Search for the cell housing the specified text and yield its [X, Y] center coordinate. 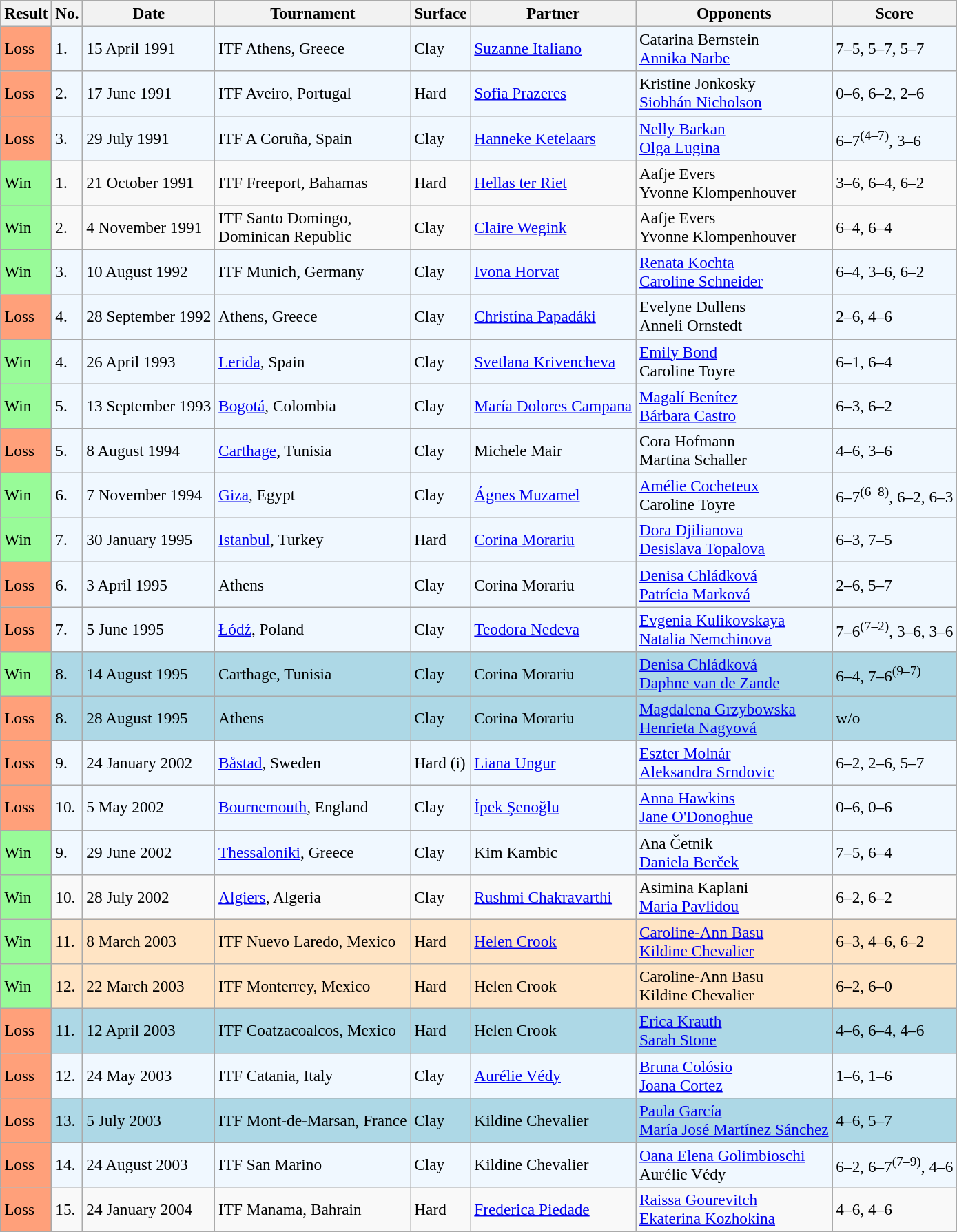
6–3, 7–5 [894, 540]
26 April 1993 [149, 361]
Erica Krauth Sarah Stone [734, 1031]
24 January 2002 [149, 763]
4–6, 6–4, 4–6 [894, 1031]
Hanneke Ketelaars [553, 138]
Hellas ter Riet [553, 182]
Rushmi Chakravarthi [553, 897]
Date [149, 13]
5 July 2003 [149, 1120]
0–6, 6–2, 2–6 [894, 94]
ITF Monterrey, Mexico [313, 985]
ITF Aveiro, Portugal [313, 94]
Ana Četnik Daniela Berček [734, 852]
6–4, 7–6(9–7) [894, 674]
7–5, 5–7, 5–7 [894, 48]
Teodora Nedeva [553, 628]
24 January 2004 [149, 1209]
No. [68, 13]
29 July 1991 [149, 138]
6–3, 4–6, 6–2 [894, 941]
7 November 1994 [149, 495]
28 August 1995 [149, 718]
8 August 1994 [149, 451]
10 August 1992 [149, 271]
Bruna Colósio Joana Cortez [734, 1075]
Raissa Gourevitch Ekaterina Kozhokina [734, 1209]
Nelly Barkan Olga Lugina [734, 138]
6–7(6–8), 6–2, 6–3 [894, 495]
ITF Freeport, Bahamas [313, 182]
ITF Catania, Italy [313, 1075]
Lerida, Spain [313, 361]
Båstad, Sweden [313, 763]
6–2, 6–0 [894, 985]
4–6, 3–6 [894, 451]
15 April 1991 [149, 48]
Opponents [734, 13]
6–1, 6–4 [894, 361]
Liana Ungur [553, 763]
Sofia Prazeres [553, 94]
Frederica Piedade [553, 1209]
29 June 2002 [149, 852]
6–2, 2–6, 5–7 [894, 763]
Paula García María José Martínez Sánchez [734, 1120]
24 August 2003 [149, 1164]
12 April 2003 [149, 1031]
ITF A Coruña, Spain [313, 138]
Athens, Greece [313, 317]
Istanbul, Turkey [313, 540]
8 March 2003 [149, 941]
3 April 1995 [149, 584]
Bogotá, Colombia [313, 405]
6–4, 6–4 [894, 227]
Łódź, Poland [313, 628]
Kim Kambic [553, 852]
Oana Elena Golimbioschi Aurélie Védy [734, 1164]
Asimina Kaplani Maria Pavlidou [734, 897]
İpek Şenoğlu [553, 808]
Giza, Egypt [313, 495]
Suzanne Italiano [553, 48]
Ivona Horvat [553, 271]
ITF Manama, Bahrain [313, 1209]
Michele Mair [553, 451]
15. [68, 1209]
7–6(7–2), 3–6, 3–6 [894, 628]
Algiers, Algeria [313, 897]
28 September 1992 [149, 317]
Bournemouth, England [313, 808]
4–6, 5–7 [894, 1120]
Amélie Cocheteux Caroline Toyre [734, 495]
ITF Coatzacoalcos, Mexico [313, 1031]
13 September 1993 [149, 405]
2–6, 5–7 [894, 584]
Anna Hawkins Jane O'Donoghue [734, 808]
ITF Santo Domingo, Dominican Republic [313, 227]
1–6, 1–6 [894, 1075]
6–4, 3–6, 6–2 [894, 271]
14. [68, 1164]
ITF Mont-de-Marsan, France [313, 1120]
4–6, 4–6 [894, 1209]
Christína Papadáki [553, 317]
17 June 1991 [149, 94]
ITF Nuevo Laredo, Mexico [313, 941]
Thessaloniki, Greece [313, 852]
Cora Hofmann Martina Schaller [734, 451]
Dora Djilianova Desislava Topalova [734, 540]
Claire Wegink [553, 227]
Aurélie Védy [553, 1075]
30 January 1995 [149, 540]
Kristine Jonkosky Siobhán Nicholson [734, 94]
Magdalena Grzybowska Henrieta Nagyová [734, 718]
Renata Kochta Caroline Schneider [734, 271]
Catarina Bernstein Annika Narbe [734, 48]
Denisa Chládková Daphne van de Zande [734, 674]
24 May 2003 [149, 1075]
13. [68, 1120]
ITF Athens, Greece [313, 48]
6–7(4–7), 3–6 [894, 138]
28 July 2002 [149, 897]
3–6, 6–4, 6–2 [894, 182]
Score [894, 13]
Evgenia Kulikovskaya Natalia Nemchinova [734, 628]
5 June 1995 [149, 628]
Evelyne Dullens Anneli Ornstedt [734, 317]
Emily Bond Caroline Toyre [734, 361]
0–6, 0–6 [894, 808]
4 November 1991 [149, 227]
Svetlana Krivencheva [553, 361]
6–2, 6–7(7–9), 4–6 [894, 1164]
María Dolores Campana [553, 405]
5 May 2002 [149, 808]
Result [26, 13]
Tournament [313, 13]
w/o [894, 718]
2–6, 4–6 [894, 317]
6–2, 6–2 [894, 897]
Surface [441, 13]
Magalí Benítez Bárbara Castro [734, 405]
6–3, 6–2 [894, 405]
ITF Munich, Germany [313, 271]
14 August 1995 [149, 674]
ITF San Marino [313, 1164]
Eszter Molnár Aleksandra Srndovic [734, 763]
Partner [553, 13]
22 March 2003 [149, 985]
Ágnes Muzamel [553, 495]
7–5, 6–4 [894, 852]
Hard (i) [441, 763]
21 October 1991 [149, 182]
Denisa Chládková Patrícia Marková [734, 584]
